Pinpoint the cell where the given text exists, returning its [x, y] midpoint coordinate. 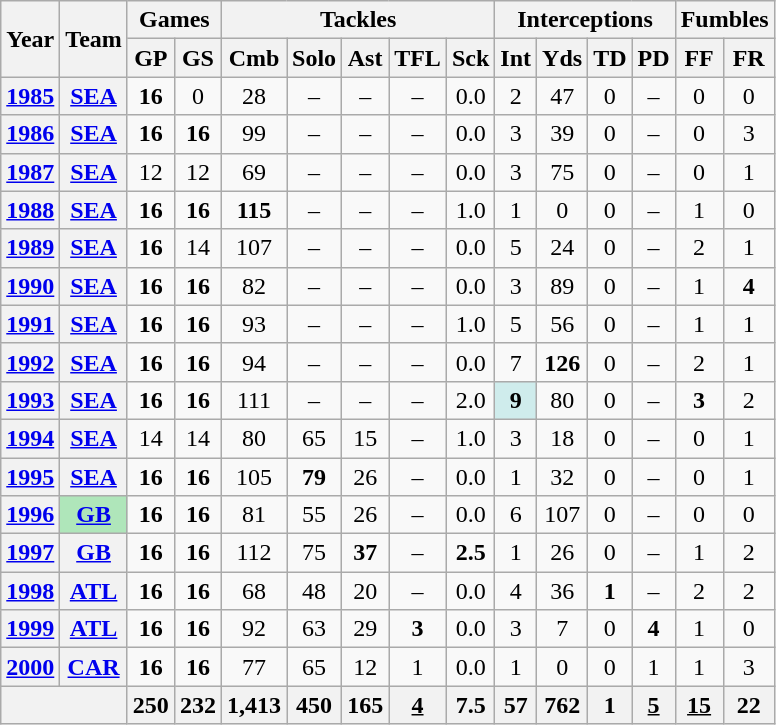
115 [254, 210]
PD [654, 58]
2.0 [470, 400]
1991 [30, 324]
79 [314, 477]
250 [150, 705]
89 [562, 286]
39 [562, 134]
2000 [30, 667]
1995 [30, 477]
37 [366, 553]
GS [198, 58]
99 [254, 134]
2.5 [470, 553]
20 [366, 591]
22 [748, 705]
1985 [30, 96]
Ast [366, 58]
Fumbles [724, 20]
28 [254, 96]
Int [516, 58]
CAR [94, 667]
94 [254, 362]
Games [174, 20]
1999 [30, 629]
FR [748, 58]
1992 [30, 362]
56 [562, 324]
1987 [30, 172]
1,413 [254, 705]
Cmb [254, 58]
24 [562, 248]
1989 [30, 248]
9 [516, 400]
762 [562, 705]
55 [314, 515]
Sck [470, 58]
18 [562, 438]
68 [254, 591]
1997 [30, 553]
93 [254, 324]
1996 [30, 515]
232 [198, 705]
Tackles [358, 20]
69 [254, 172]
92 [254, 629]
1998 [30, 591]
6 [516, 515]
1990 [30, 286]
GP [150, 58]
32 [562, 477]
126 [562, 362]
1994 [30, 438]
36 [562, 591]
63 [314, 629]
Solo [314, 58]
57 [516, 705]
1988 [30, 210]
TD [610, 58]
165 [366, 705]
Team [94, 39]
81 [254, 515]
112 [254, 553]
450 [314, 705]
Year [30, 39]
77 [254, 667]
48 [314, 591]
1986 [30, 134]
82 [254, 286]
FF [699, 58]
Yds [562, 58]
TFL [418, 58]
111 [254, 400]
47 [562, 96]
Interceptions [585, 20]
105 [254, 477]
1993 [30, 400]
29 [366, 629]
7.5 [470, 705]
